Capture the cell that displays the provided text and extract its [X, Y] central coordinate. 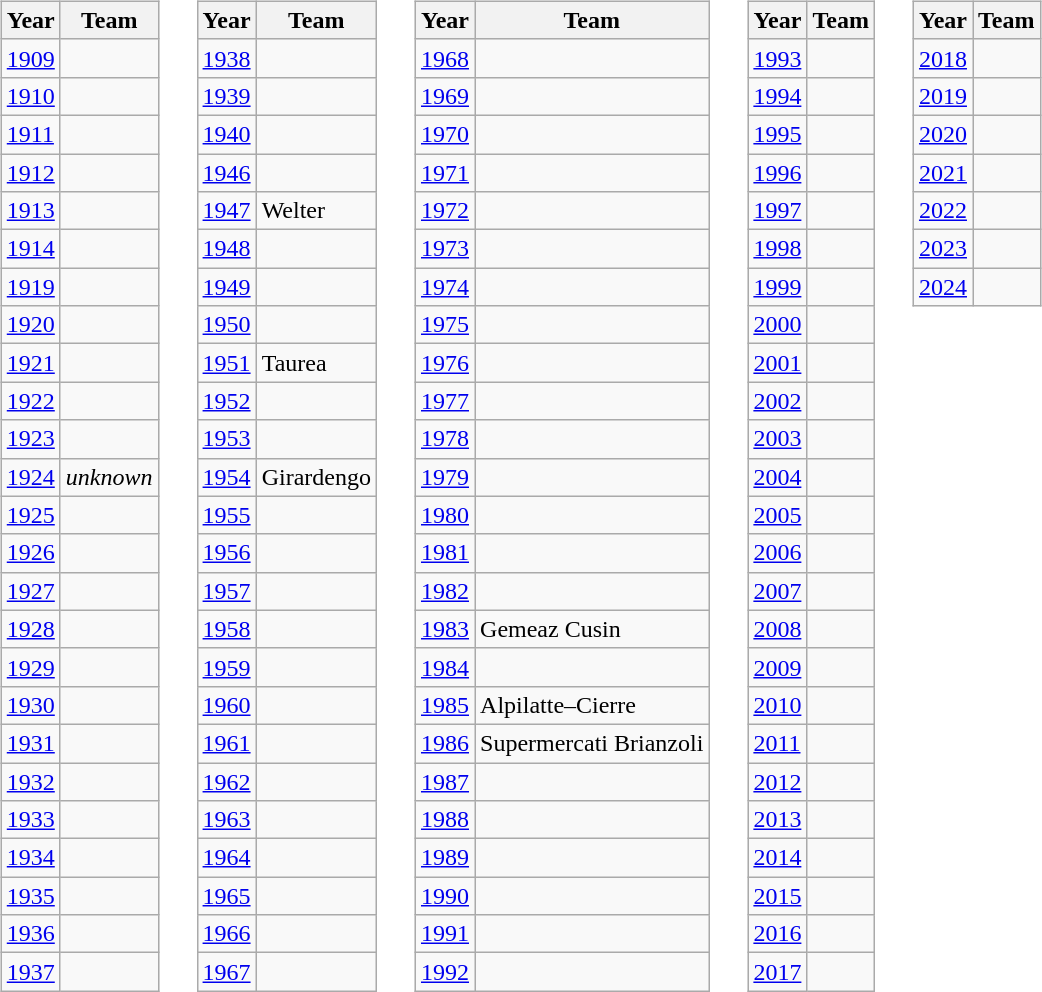
1950 [226, 325]
1964 [226, 858]
1958 [226, 629]
1975 [444, 325]
2015 [778, 896]
1956 [226, 553]
1991 [444, 934]
1939 [226, 96]
1993 [778, 58]
1959 [226, 667]
1911 [30, 134]
1933 [30, 820]
1923 [30, 439]
1971 [444, 173]
1962 [226, 781]
1978 [444, 439]
1990 [444, 896]
1981 [444, 553]
1913 [30, 211]
2005 [778, 515]
2024 [942, 287]
1921 [30, 363]
1948 [226, 249]
1982 [444, 591]
2010 [778, 705]
1914 [30, 249]
1970 [444, 134]
1984 [444, 667]
2009 [778, 667]
1999 [778, 287]
1965 [226, 896]
2013 [778, 820]
1969 [444, 96]
Alpilatte–Cierre [592, 705]
1994 [778, 96]
1963 [226, 820]
2020 [942, 134]
1983 [444, 629]
1910 [30, 96]
1966 [226, 934]
1987 [444, 781]
2014 [778, 858]
1927 [30, 591]
1947 [226, 211]
1974 [444, 287]
1937 [30, 972]
2022 [942, 211]
2003 [778, 439]
2021 [942, 173]
1949 [226, 287]
2004 [778, 477]
1968 [444, 58]
unknown [109, 477]
1919 [30, 287]
1952 [226, 401]
2008 [778, 629]
1972 [444, 211]
1935 [30, 896]
1986 [444, 743]
2007 [778, 591]
1961 [226, 743]
1985 [444, 705]
1946 [226, 173]
Taurea [316, 363]
2017 [778, 972]
1988 [444, 820]
1924 [30, 477]
1934 [30, 858]
1995 [778, 134]
1920 [30, 325]
1926 [30, 553]
1953 [226, 439]
1922 [30, 401]
1938 [226, 58]
1955 [226, 515]
Supermercati Brianzoli [592, 743]
2023 [942, 249]
2019 [942, 96]
1977 [444, 401]
1992 [444, 972]
2018 [942, 58]
1979 [444, 477]
2011 [778, 743]
1931 [30, 743]
Gemeaz Cusin [592, 629]
1973 [444, 249]
1925 [30, 515]
2001 [778, 363]
1936 [30, 934]
1932 [30, 781]
1980 [444, 515]
1967 [226, 972]
Girardengo [316, 477]
1940 [226, 134]
2002 [778, 401]
1930 [30, 705]
1976 [444, 363]
2012 [778, 781]
1996 [778, 173]
1960 [226, 705]
Welter [316, 211]
2000 [778, 325]
1912 [30, 173]
1997 [778, 211]
1929 [30, 667]
1998 [778, 249]
1957 [226, 591]
1909 [30, 58]
1989 [444, 858]
1954 [226, 477]
1951 [226, 363]
2006 [778, 553]
1928 [30, 629]
2016 [778, 934]
